Scan for the cell matching the given text and deliver its (x, y) coordinate at center. 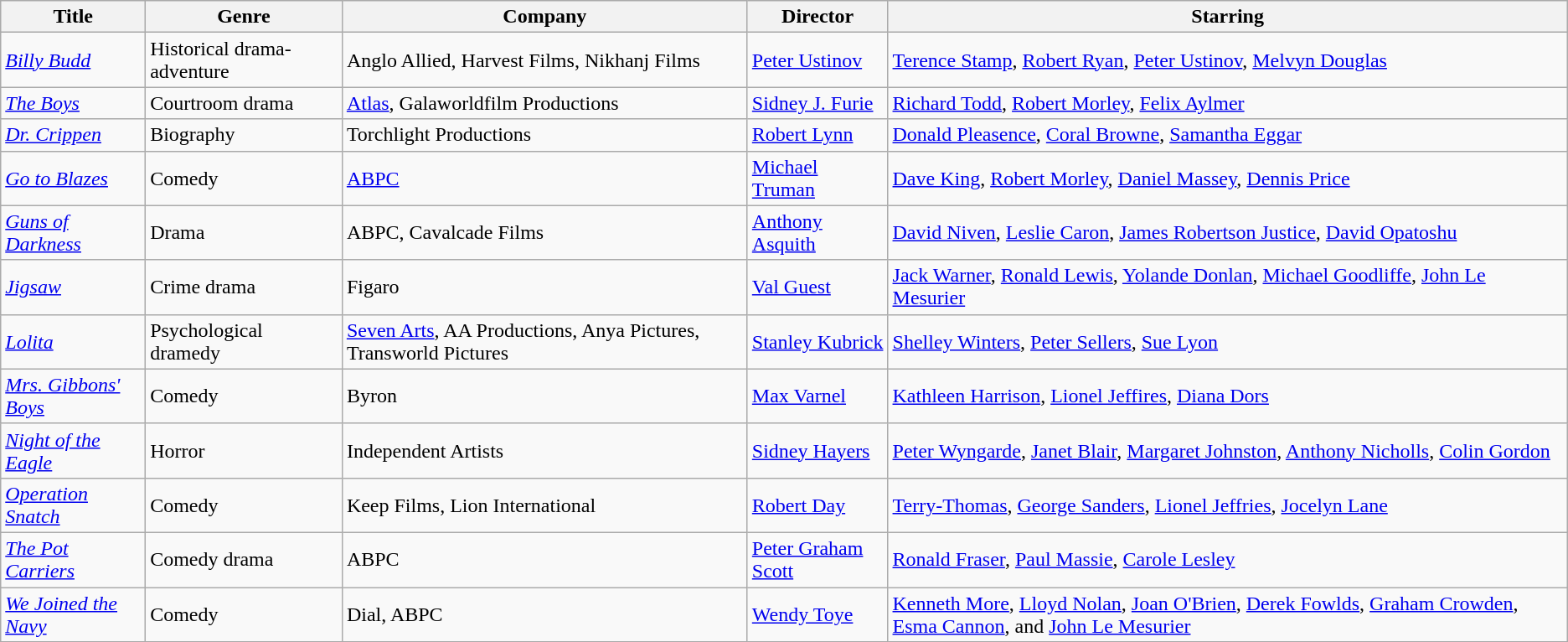
Drama (245, 233)
Psychological dramedy (245, 342)
Starring (1228, 17)
Historical drama-adventure (245, 60)
Anglo Allied, Harvest Films, Nikhanj Films (544, 60)
Byron (544, 396)
Dial, ABPC (544, 614)
Courtroom drama (245, 103)
David Niven, Leslie Caron, James Robertson Justice, David Opatoshu (1228, 233)
Go to Blazes (74, 178)
Shelley Winters, Peter Sellers, Sue Lyon (1228, 342)
Title (74, 17)
Max Varnel (818, 396)
Donald Pleasence, Coral Browne, Samantha Eggar (1228, 135)
Lolita (74, 342)
Jigsaw (74, 287)
Director (818, 17)
Robert Day (818, 505)
Horror (245, 451)
The Pot Carriers (74, 560)
Independent Artists (544, 451)
Dave King, Robert Morley, Daniel Massey, Dennis Price (1228, 178)
Peter Ustinov (818, 60)
Comedy drama (245, 560)
Anthony Asquith (818, 233)
Mrs. Gibbons' Boys (74, 396)
Val Guest (818, 287)
Wendy Toye (818, 614)
Guns of Darkness (74, 233)
Biography (245, 135)
Seven Arts, AA Productions, Anya Pictures, Transworld Pictures (544, 342)
Jack Warner, Ronald Lewis, Yolande Donlan, Michael Goodliffe, John Le Mesurier (1228, 287)
Night of the Eagle (74, 451)
Billy Budd (74, 60)
Peter Wyngarde, Janet Blair, Margaret Johnston, Anthony Nicholls, Colin Gordon (1228, 451)
Michael Truman (818, 178)
Operation Snatch (74, 505)
Genre (245, 17)
Peter Graham Scott (818, 560)
Sidney Hayers (818, 451)
Richard Todd, Robert Morley, Felix Aylmer (1228, 103)
Atlas, Galaworldfilm Productions (544, 103)
Keep Films, Lion International (544, 505)
Kathleen Harrison, Lionel Jeffires, Diana Dors (1228, 396)
Sidney J. Furie (818, 103)
Figaro (544, 287)
The Boys (74, 103)
Terry-Thomas, George Sanders, Lionel Jeffries, Jocelyn Lane (1228, 505)
Ronald Fraser, Paul Massie, Carole Lesley (1228, 560)
We Joined the Navy (74, 614)
Torchlight Productions (544, 135)
Crime drama (245, 287)
Dr. Crippen (74, 135)
Terence Stamp, Robert Ryan, Peter Ustinov, Melvyn Douglas (1228, 60)
Stanley Kubrick (818, 342)
Robert Lynn (818, 135)
Company (544, 17)
ABPC, Cavalcade Films (544, 233)
Kenneth More, Lloyd Nolan, Joan O'Brien, Derek Fowlds, Graham Crowden, Esma Cannon, and John Le Mesurier (1228, 614)
